Scan for the cell matching the given text and deliver its [x, y] coordinate at center. 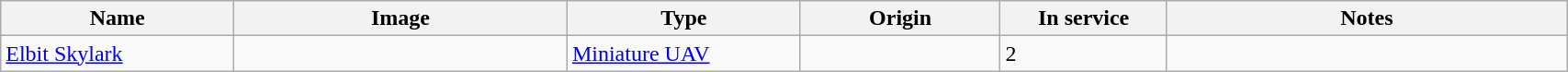
Miniature UAV [683, 54]
Image [400, 18]
Origin [900, 18]
Elbit Skylark [118, 54]
2 [1084, 54]
In service [1084, 18]
Notes [1367, 18]
Type [683, 18]
Name [118, 18]
